Identify which cell holds the provided text, then report its [X, Y] central coordinate. 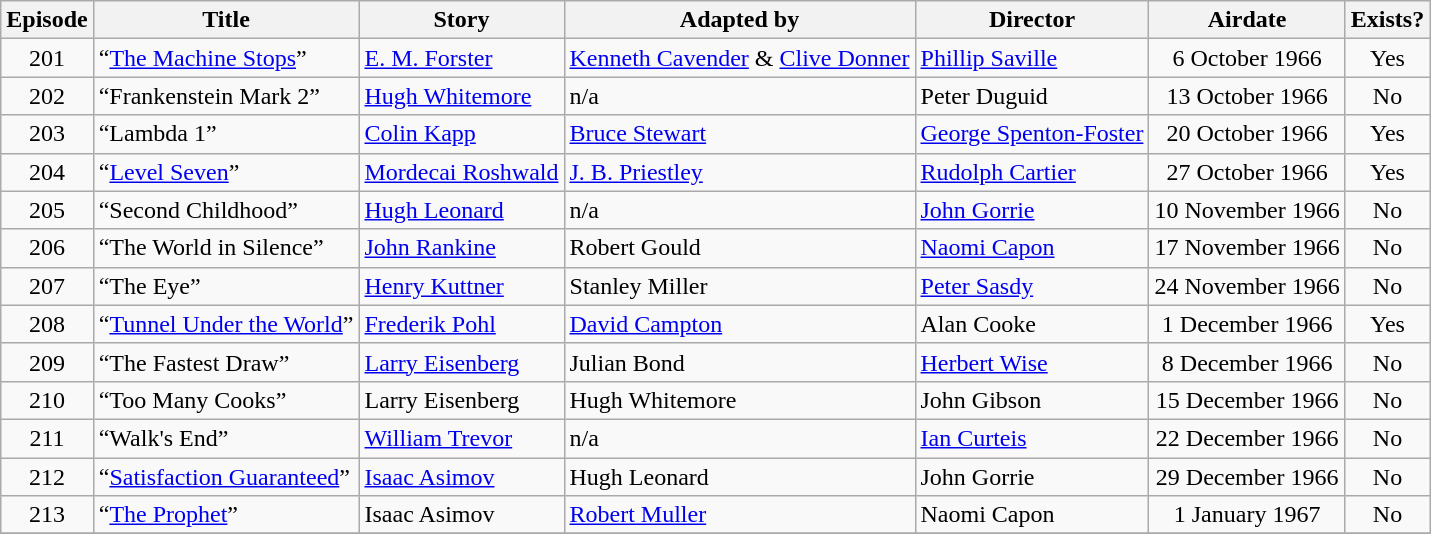
22 December 1966 [1247, 438]
13 October 1966 [1247, 96]
Colin Kapp [462, 134]
Bruce Stewart [740, 134]
“Frankenstein Mark 2” [226, 96]
203 [47, 134]
Peter Duguid [1032, 96]
1 December 1966 [1247, 324]
Mordecai Roshwald [462, 172]
211 [47, 438]
8 December 1966 [1247, 362]
J. B. Priestley [740, 172]
John Rankine [462, 248]
Airdate [1247, 20]
Stanley Miller [740, 286]
William Trevor [462, 438]
John Gibson [1032, 400]
Rudolph Cartier [1032, 172]
201 [47, 58]
Title [226, 20]
“Tunnel Under the World” [226, 324]
David Campton [740, 324]
“Satisfaction Guaranteed” [226, 477]
“Lambda 1” [226, 134]
“Second Childhood” [226, 210]
Adapted by [740, 20]
“The Fastest Draw” [226, 362]
1 January 1967 [1247, 515]
George Spenton-Foster [1032, 134]
20 October 1966 [1247, 134]
Phillip Saville [1032, 58]
Peter Sasdy [1032, 286]
Ian Curteis [1032, 438]
6 October 1966 [1247, 58]
“The World in Silence” [226, 248]
212 [47, 477]
Alan Cooke [1032, 324]
Herbert Wise [1032, 362]
“The Prophet” [226, 515]
Episode [47, 20]
205 [47, 210]
“The Machine Stops” [226, 58]
Robert Muller [740, 515]
210 [47, 400]
202 [47, 96]
209 [47, 362]
206 [47, 248]
“Walk's End” [226, 438]
208 [47, 324]
Exists? [1387, 20]
Story [462, 20]
Frederik Pohl [462, 324]
27 October 1966 [1247, 172]
207 [47, 286]
17 November 1966 [1247, 248]
“The Eye” [226, 286]
204 [47, 172]
“Too Many Cooks” [226, 400]
Director [1032, 20]
Robert Gould [740, 248]
“Level Seven” [226, 172]
Julian Bond [740, 362]
10 November 1966 [1247, 210]
15 December 1966 [1247, 400]
Henry Kuttner [462, 286]
E. M. Forster [462, 58]
24 November 1966 [1247, 286]
Kenneth Cavender & Clive Donner [740, 58]
29 December 1966 [1247, 477]
213 [47, 515]
